Find where the given text appears and provide that cell's center as [x, y] coordinate. 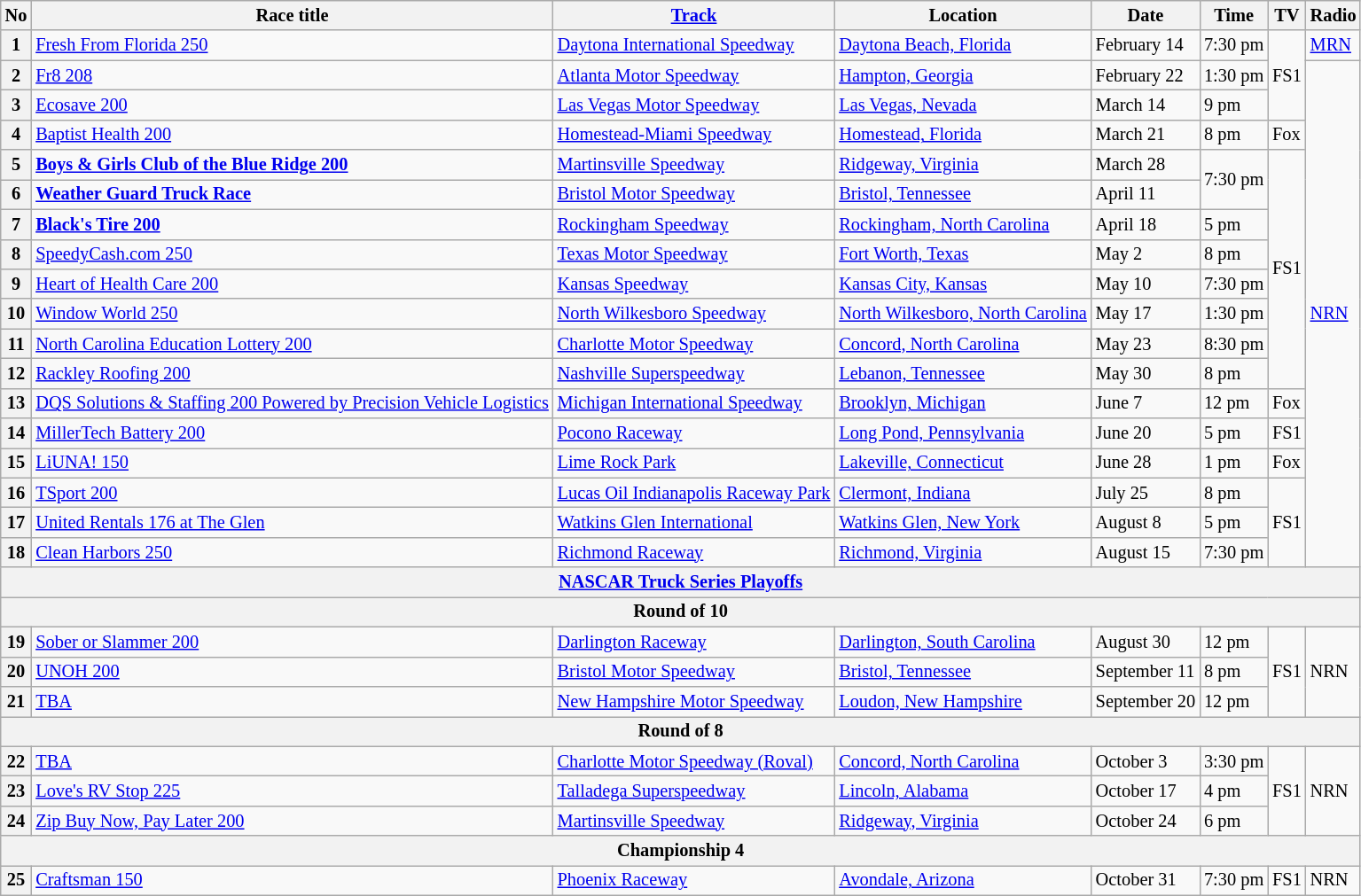
Lebanon, Tennessee [963, 373]
North Carolina Education Lottery 200 [292, 344]
18 [16, 552]
Round of 8 [681, 731]
August 15 [1146, 552]
Phoenix Raceway [694, 880]
Lucas Oil Indianapolis Raceway Park [694, 493]
4 pm [1234, 791]
Richmond Raceway [694, 552]
Craftsman 150 [292, 880]
Sober or Slammer 200 [292, 642]
Window World 250 [292, 314]
Richmond, Virginia [963, 552]
Hampton, Georgia [963, 75]
11 [16, 344]
Lime Rock Park [694, 463]
Loudon, New Hampshire [963, 701]
August 30 [1146, 642]
North Wilkesboro Speedway [694, 314]
NASCAR Truck Series Playoffs [681, 582]
Boys & Girls Club of the Blue Ridge 200 [292, 165]
2 [16, 75]
Round of 10 [681, 612]
Lakeville, Connecticut [963, 463]
Rockingham, North Carolina [963, 224]
February 22 [1146, 75]
April 11 [1146, 194]
13 [16, 403]
12 [16, 373]
Love's RV Stop 225 [292, 791]
Kansas City, Kansas [963, 284]
Fort Worth, Texas [963, 254]
Daytona International Speedway [694, 45]
8 [16, 254]
Las Vegas, Nevada [963, 105]
6 [16, 194]
1 [16, 45]
Radio [1334, 15]
North Wilkesboro, North Carolina [963, 314]
July 25 [1146, 493]
TV [1287, 15]
Race title [292, 15]
Charlotte Motor Speedway (Roval) [694, 761]
15 [16, 463]
5 [16, 165]
Brooklyn, Michigan [963, 403]
Weather Guard Truck Race [292, 194]
24 [16, 821]
Avondale, Arizona [963, 880]
October 3 [1146, 761]
Track [694, 15]
Pocono Raceway [694, 433]
June 20 [1146, 433]
LiUNA! 150 [292, 463]
Long Pond, Pennsylvania [963, 433]
Atlanta Motor Speedway [694, 75]
Championship 4 [681, 851]
3:30 pm [1234, 761]
Fr8 208 [292, 75]
Rockingham Speedway [694, 224]
June 28 [1146, 463]
New Hampshire Motor Speedway [694, 701]
MRN [1334, 45]
14 [16, 433]
Fresh From Florida 250 [292, 45]
9 pm [1234, 105]
Watkins Glen, New York [963, 522]
UNOH 200 [292, 672]
3 [16, 105]
20 [16, 672]
8:30 pm [1234, 344]
September 11 [1146, 672]
Location [963, 15]
October 17 [1146, 791]
1 pm [1234, 463]
Heart of Health Care 200 [292, 284]
May 30 [1146, 373]
MillerTech Battery 200 [292, 433]
May 10 [1146, 284]
Darlington Raceway [694, 642]
United Rentals 176 at The Glen [292, 522]
Rackley Roofing 200 [292, 373]
August 8 [1146, 522]
February 14 [1146, 45]
6 pm [1234, 821]
17 [16, 522]
Charlotte Motor Speedway [694, 344]
Lincoln, Alabama [963, 791]
Black's Tire 200 [292, 224]
Talladega Superspeedway [694, 791]
7 [16, 224]
Date [1146, 15]
4 [16, 135]
Michigan International Speedway [694, 403]
Homestead, Florida [963, 135]
Time [1234, 15]
Zip Buy Now, Pay Later 200 [292, 821]
October 24 [1146, 821]
23 [16, 791]
21 [16, 701]
Clermont, Indiana [963, 493]
SpeedyCash.com 250 [292, 254]
Texas Motor Speedway [694, 254]
March 21 [1146, 135]
March 14 [1146, 105]
October 31 [1146, 880]
Baptist Health 200 [292, 135]
Darlington, South Carolina [963, 642]
Watkins Glen International [694, 522]
9 [16, 284]
April 18 [1146, 224]
19 [16, 642]
TSport 200 [292, 493]
May 17 [1146, 314]
September 20 [1146, 701]
Kansas Speedway [694, 284]
Daytona Beach, Florida [963, 45]
Nashville Superspeedway [694, 373]
May 23 [1146, 344]
Clean Harbors 250 [292, 552]
Homestead-Miami Speedway [694, 135]
16 [16, 493]
Ecosave 200 [292, 105]
22 [16, 761]
10 [16, 314]
May 2 [1146, 254]
25 [16, 880]
Las Vegas Motor Speedway [694, 105]
June 7 [1146, 403]
DQS Solutions & Staffing 200 Powered by Precision Vehicle Logistics [292, 403]
March 28 [1146, 165]
No [16, 15]
